Search for the cell housing the specified text and yield its (x, y) center coordinate. 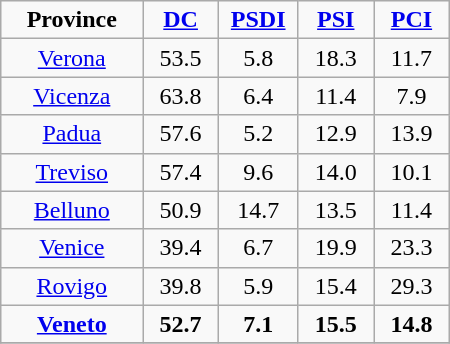
15.5 (336, 324)
Treviso (72, 172)
Vicenza (72, 96)
29.3 (412, 286)
50.9 (181, 210)
Padua (72, 134)
10.1 (412, 172)
11.7 (412, 58)
14.8 (412, 324)
14.0 (336, 172)
PCI (412, 20)
14.7 (258, 210)
53.5 (181, 58)
9.6 (258, 172)
23.3 (412, 248)
PSI (336, 20)
19.9 (336, 248)
Province (72, 20)
18.3 (336, 58)
6.7 (258, 248)
5.9 (258, 286)
Veneto (72, 324)
Belluno (72, 210)
15.4 (336, 286)
13.9 (412, 134)
57.4 (181, 172)
Rovigo (72, 286)
Verona (72, 58)
39.8 (181, 286)
7.9 (412, 96)
DC (181, 20)
12.9 (336, 134)
Venice (72, 248)
39.4 (181, 248)
5.8 (258, 58)
57.6 (181, 134)
5.2 (258, 134)
6.4 (258, 96)
PSDI (258, 20)
7.1 (258, 324)
63.8 (181, 96)
52.7 (181, 324)
13.5 (336, 210)
